Locate the cell with the specified text and output its (x, y) center coordinate. 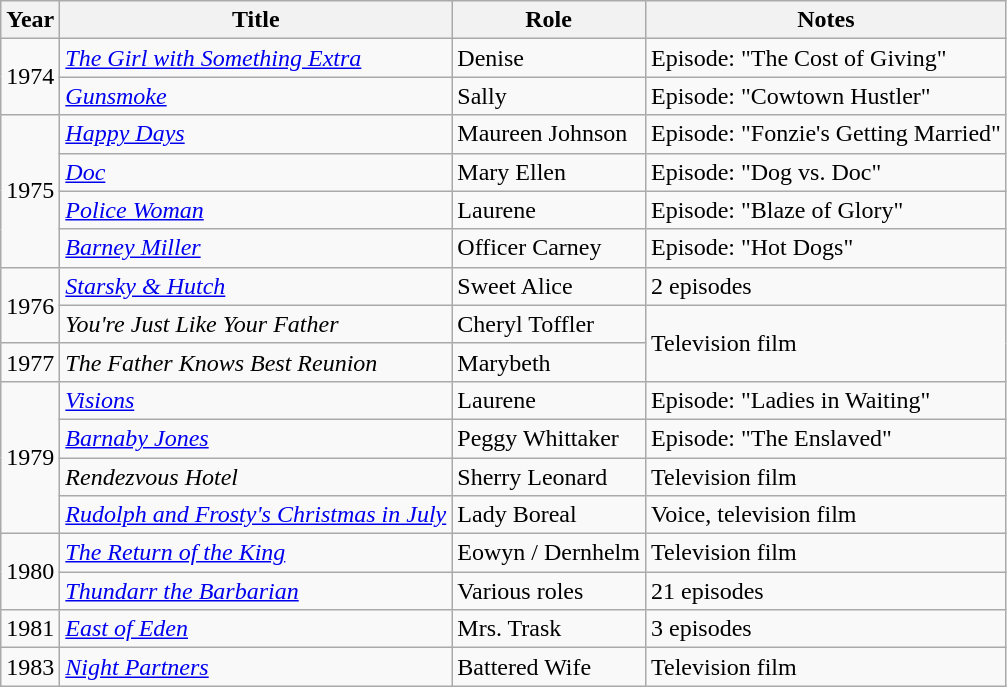
Night Partners (256, 667)
1977 (30, 362)
21 episodes (826, 591)
Officer Carney (549, 248)
Various roles (549, 591)
Doc (256, 172)
Episode: "Hot Dogs" (826, 248)
Barney Miller (256, 248)
Starsky & Hutch (256, 286)
Sally (549, 96)
The Girl with Something Extra (256, 58)
Sherry Leonard (549, 477)
Episode: "Dog vs. Doc" (826, 172)
Mrs. Trask (549, 629)
Voice, television film (826, 515)
3 episodes (826, 629)
Rudolph and Frosty's Christmas in July (256, 515)
The Father Knows Best Reunion (256, 362)
Notes (826, 20)
Eowyn / Dernhelm (549, 553)
Maureen Johnson (549, 134)
Marybeth (549, 362)
Episode: "Ladies in Waiting" (826, 400)
Peggy Whittaker (549, 438)
Title (256, 20)
Year (30, 20)
1974 (30, 77)
Battered Wife (549, 667)
2 episodes (826, 286)
1975 (30, 191)
1979 (30, 457)
Visions (256, 400)
1976 (30, 305)
Police Woman (256, 210)
Gunsmoke (256, 96)
Thundarr the Barbarian (256, 591)
Role (549, 20)
Happy Days (256, 134)
Episode: "The Cost of Giving" (826, 58)
Lady Boreal (549, 515)
Episode: "Fonzie's Getting Married" (826, 134)
East of Eden (256, 629)
Rendezvous Hotel (256, 477)
You're Just Like Your Father (256, 324)
Sweet Alice (549, 286)
Mary Ellen (549, 172)
Denise (549, 58)
Cheryl Toffler (549, 324)
1981 (30, 629)
Episode: "The Enslaved" (826, 438)
1980 (30, 572)
Episode: "Blaze of Glory" (826, 210)
The Return of the King (256, 553)
Episode: "Cowtown Hustler" (826, 96)
1983 (30, 667)
Barnaby Jones (256, 438)
